Locate the cell with the specified text and output its (x, y) center coordinate. 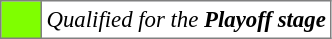
Qualified for the Playoff stage (186, 20)
